Capture the cell that displays the provided text and extract its [X, Y] central coordinate. 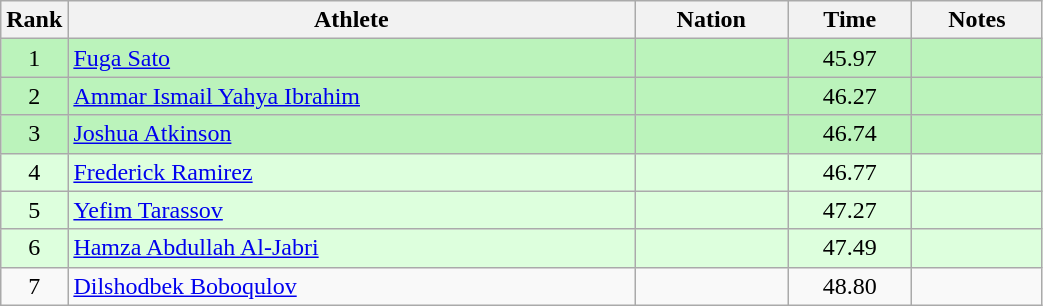
45.97 [850, 58]
Fuga Sato [352, 58]
Time [850, 20]
46.27 [850, 96]
46.77 [850, 172]
Athlete [352, 20]
3 [34, 134]
Dilshodbek Boboqulov [352, 286]
Hamza Abdullah Al-Jabri [352, 248]
4 [34, 172]
47.27 [850, 210]
Notes [977, 20]
46.74 [850, 134]
Rank [34, 20]
Frederick Ramirez [352, 172]
2 [34, 96]
Ammar Ismail Yahya Ibrahim [352, 96]
7 [34, 286]
5 [34, 210]
48.80 [850, 286]
Nation [712, 20]
6 [34, 248]
1 [34, 58]
47.49 [850, 248]
Joshua Atkinson [352, 134]
Yefim Tarassov [352, 210]
